Provide the (X, Y) coordinate of the cell's center where the given text is located.  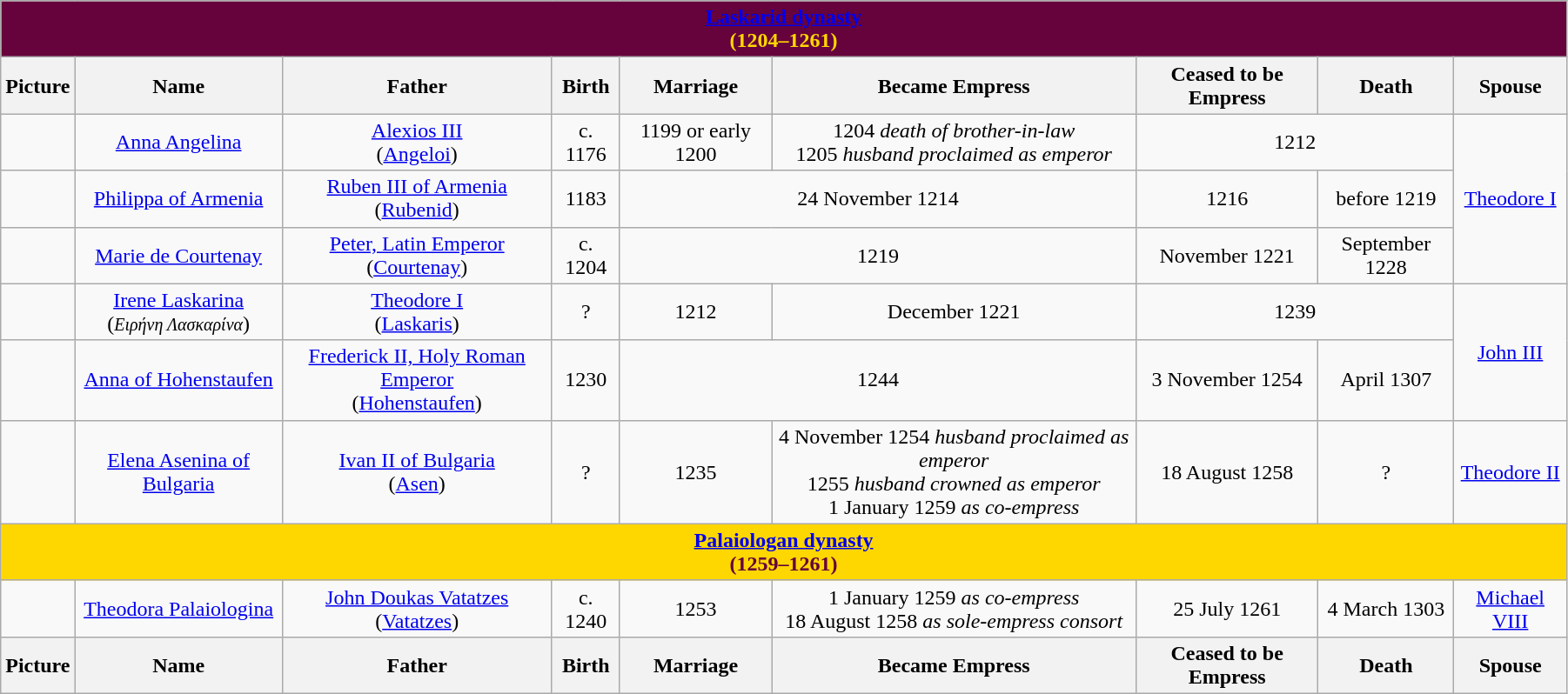
before 1219 (1386, 198)
John Doukas Vatatzes(Vatatzes) (417, 609)
Theodore I(Laskaris) (417, 311)
November 1221 (1227, 256)
24 November 1214 (877, 198)
Anna of Hohenstaufen (178, 380)
Ruben III of Armenia(Rubenid) (417, 198)
c. 1204 (586, 256)
John III (1511, 351)
Marie de Courtenay (178, 256)
Elena Asenina of Bulgaria (178, 471)
Philippa of Armenia (178, 198)
September 1228 (1386, 256)
Laskarid dynasty (1204–1261) (784, 30)
1199 or early 1200 (695, 143)
Alexios III(Angeloi) (417, 143)
Theodore I (1511, 198)
Frederick II, Holy Roman Emperor(Hohenstaufen) (417, 380)
Theodora Palaiologina (178, 609)
1219 (877, 256)
1183 (586, 198)
4 March 1303 (1386, 609)
1235 (695, 471)
4 November 1254 husband proclaimed as emperor1255 husband crowned as emperor1 January 1259 as co-empress (954, 471)
December 1221 (954, 311)
1253 (695, 609)
1204 death of brother-in-law1205 husband proclaimed as emperor (954, 143)
Ivan II of Bulgaria(Asen) (417, 471)
Anna Angelina (178, 143)
Peter, Latin Emperor(Courtenay) (417, 256)
Irene Laskarina(Ειρήνη Λασκαρίνα) (178, 311)
c. 1240 (586, 609)
Michael VIII (1511, 609)
1216 (1227, 198)
1230 (586, 380)
Palaiologan dynasty (1259–1261) (784, 551)
1239 (1295, 311)
1 January 1259 as co-empress18 August 1258 as sole-empress consort (954, 609)
1244 (877, 380)
c. 1176 (586, 143)
18 August 1258 (1227, 471)
3 November 1254 (1227, 380)
Theodore II (1511, 471)
25 July 1261 (1227, 609)
April 1307 (1386, 380)
